For the text-containing cell, return its midpoint in [X, Y] coordinate format. 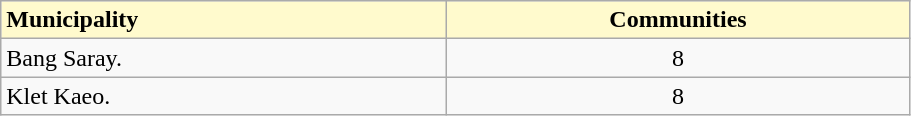
Municipality [224, 20]
Bang Saray. [224, 58]
Klet Kaeo. [224, 96]
Communities [678, 20]
